Pinpoint the cell where the given text exists, returning its (X, Y) midpoint coordinate. 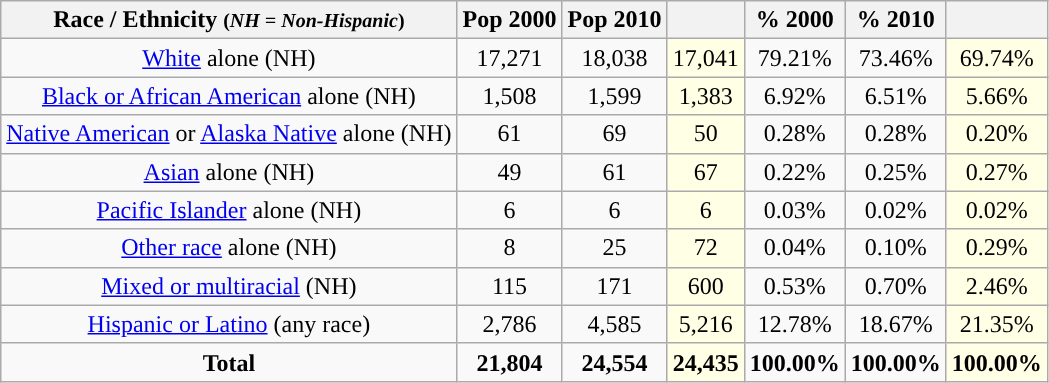
Pacific Islander alone (NH) (229, 210)
17,041 (706, 58)
White alone (NH) (229, 58)
0.20% (996, 134)
Pop 2010 (614, 20)
Black or African American alone (NH) (229, 96)
69.74% (996, 58)
0.70% (896, 286)
25 (614, 248)
600 (706, 286)
5,216 (706, 324)
0.10% (896, 248)
0.25% (896, 172)
50 (706, 134)
5.66% (996, 96)
24,435 (706, 362)
Asian alone (NH) (229, 172)
0.22% (794, 172)
18.67% (896, 324)
24,554 (614, 362)
0.03% (794, 210)
21,804 (510, 362)
4,585 (614, 324)
2,786 (510, 324)
Mixed or multiracial (NH) (229, 286)
69 (614, 134)
18,038 (614, 58)
Hispanic or Latino (any race) (229, 324)
67 (706, 172)
0.04% (794, 248)
Pop 2000 (510, 20)
17,271 (510, 58)
12.78% (794, 324)
Other race alone (NH) (229, 248)
Race / Ethnicity (NH = Non-Hispanic) (229, 20)
0.29% (996, 248)
1,383 (706, 96)
79.21% (794, 58)
72 (706, 248)
6.92% (794, 96)
Native American or Alaska Native alone (NH) (229, 134)
2.46% (996, 286)
6.51% (896, 96)
1,508 (510, 96)
% 2010 (896, 20)
73.46% (896, 58)
% 2000 (794, 20)
49 (510, 172)
0.27% (996, 172)
1,599 (614, 96)
171 (614, 286)
0.53% (794, 286)
8 (510, 248)
Total (229, 362)
115 (510, 286)
21.35% (996, 324)
